Provide the [X, Y] coordinate of the cell's center where the given text is located.  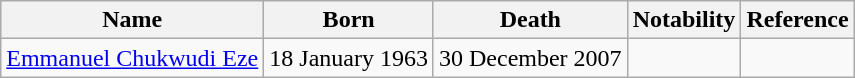
Notability [684, 20]
Born [349, 20]
18 January 1963 [349, 58]
Emmanuel Chukwudi Eze [132, 58]
Name [132, 20]
30 December 2007 [530, 58]
Reference [798, 20]
Death [530, 20]
